Extract the (X, Y) coordinate from the center of the cell holding the provided text.  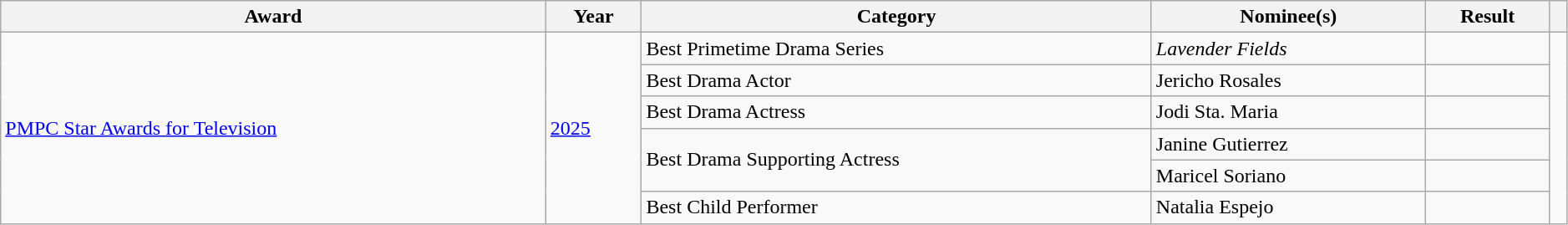
Year (593, 17)
Maricel Soriano (1288, 176)
Nominee(s) (1288, 17)
2025 (593, 128)
Award (274, 17)
Lavender Fields (1288, 49)
Jodi Sta. Maria (1288, 112)
Category (896, 17)
Best Drama Actor (896, 80)
Best Drama Supporting Actress (896, 160)
Best Primetime Drama Series (896, 49)
Best Child Performer (896, 207)
Janine Gutierrez (1288, 144)
PMPC Star Awards for Television (274, 128)
Result (1487, 17)
Best Drama Actress (896, 112)
Jericho Rosales (1288, 80)
Natalia Espejo (1288, 207)
